Provide the (X, Y) coordinate of the cell's center where the given text is located.  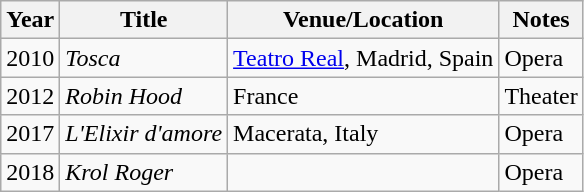
Title (144, 20)
France (364, 96)
2010 (30, 58)
2018 (30, 172)
Tosca (144, 58)
Theater (541, 96)
Robin Hood (144, 96)
2012 (30, 96)
Krol Roger (144, 172)
L'Elixir d'amore (144, 134)
Notes (541, 20)
Year (30, 20)
Venue/Location (364, 20)
Macerata, Italy (364, 134)
Teatro Real, Madrid, Spain (364, 58)
2017 (30, 134)
